For the text-containing cell, return its midpoint in [x, y] coordinate format. 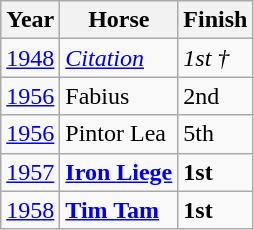
Pintor Lea [119, 134]
1958 [30, 210]
Tim Tam [119, 210]
Iron Liege [119, 172]
Horse [119, 20]
1948 [30, 58]
Fabius [119, 96]
Year [30, 20]
Citation [119, 58]
1957 [30, 172]
Finish [216, 20]
1st † [216, 58]
5th [216, 134]
2nd [216, 96]
